Capture the cell that displays the provided text and extract its (X, Y) central coordinate. 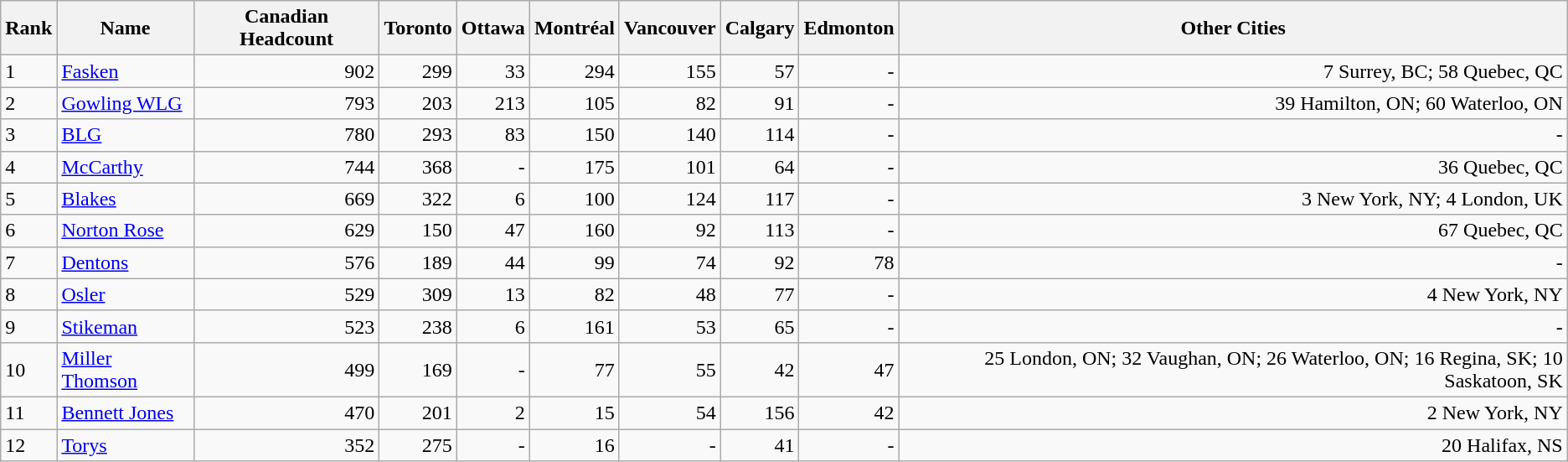
99 (575, 262)
Toronto (418, 29)
160 (575, 231)
105 (575, 103)
4 (28, 167)
Name (126, 29)
294 (575, 71)
3 (28, 135)
629 (286, 231)
39 Hamilton, ON; 60 Waterloo, ON (1233, 103)
1 (28, 71)
Torys (126, 445)
4 New York, NY (1233, 294)
Fasken (126, 71)
470 (286, 413)
189 (418, 262)
15 (575, 413)
64 (760, 167)
44 (493, 262)
16 (575, 445)
352 (286, 445)
78 (849, 262)
Calgary (760, 29)
Osler (126, 294)
156 (760, 413)
67 Quebec, QC (1233, 231)
9 (28, 326)
Montréal (575, 29)
65 (760, 326)
322 (418, 199)
161 (575, 326)
McCarthy (126, 167)
7 (28, 262)
523 (286, 326)
53 (670, 326)
744 (286, 167)
238 (418, 326)
299 (418, 71)
114 (760, 135)
100 (575, 199)
12 (28, 445)
Miller Thomson (126, 369)
793 (286, 103)
Ottawa (493, 29)
10 (28, 369)
Stikeman (126, 326)
54 (670, 413)
113 (760, 231)
Other Cities (1233, 29)
Rank (28, 29)
213 (493, 103)
Edmonton (849, 29)
91 (760, 103)
8 (28, 294)
201 (418, 413)
2 New York, NY (1233, 413)
117 (760, 199)
Gowling WLG (126, 103)
140 (670, 135)
36 Quebec, QC (1233, 167)
33 (493, 71)
5 (28, 199)
203 (418, 103)
499 (286, 369)
13 (493, 294)
780 (286, 135)
BLG (126, 135)
Blakes (126, 199)
7 Surrey, BC; 58 Quebec, QC (1233, 71)
Canadian Headcount (286, 29)
41 (760, 445)
55 (670, 369)
669 (286, 199)
576 (286, 262)
529 (286, 294)
57 (760, 71)
Vancouver (670, 29)
124 (670, 199)
20 Halifax, NS (1233, 445)
48 (670, 294)
169 (418, 369)
25 London, ON; 32 Vaughan, ON; 26 Waterloo, ON; 16 Regina, SK; 10 Saskatoon, SK (1233, 369)
902 (286, 71)
175 (575, 167)
Dentons (126, 262)
275 (418, 445)
155 (670, 71)
Norton Rose (126, 231)
101 (670, 167)
83 (493, 135)
309 (418, 294)
11 (28, 413)
74 (670, 262)
293 (418, 135)
3 New York, NY; 4 London, UK (1233, 199)
Bennett Jones (126, 413)
368 (418, 167)
